Extract the (X, Y) coordinate from the center of the cell holding the provided text.  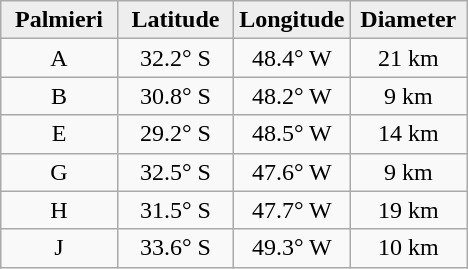
47.7° W (292, 210)
Diameter (408, 20)
14 km (408, 134)
A (59, 58)
10 km (408, 248)
Longitude (292, 20)
21 km (408, 58)
29.2° S (175, 134)
Palmieri (59, 20)
Latitude (175, 20)
47.6° W (292, 172)
E (59, 134)
H (59, 210)
48.2° W (292, 96)
J (59, 248)
B (59, 96)
48.5° W (292, 134)
19 km (408, 210)
49.3° W (292, 248)
31.5° S (175, 210)
G (59, 172)
30.8° S (175, 96)
48.4° W (292, 58)
33.6° S (175, 248)
32.5° S (175, 172)
32.2° S (175, 58)
